Scan for the cell matching the given text and deliver its (X, Y) coordinate at center. 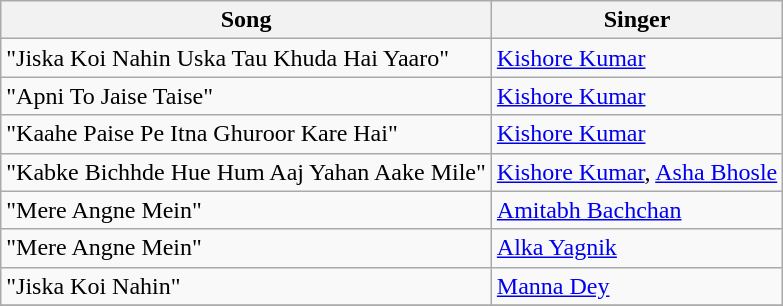
"Kabke Bichhde Hue Hum Aaj Yahan Aake Mile" (246, 172)
Song (246, 20)
Alka Yagnik (636, 248)
Kishore Kumar, Asha Bhosle (636, 172)
Manna Dey (636, 286)
"Apni To Jaise Taise" (246, 96)
"Jiska Koi Nahin" (246, 286)
"Kaahe Paise Pe Itna Ghuroor Kare Hai" (246, 134)
Singer (636, 20)
"Jiska Koi Nahin Uska Tau Khuda Hai Yaaro" (246, 58)
Amitabh Bachchan (636, 210)
